Identify which cell holds the provided text, then report its (X, Y) central coordinate. 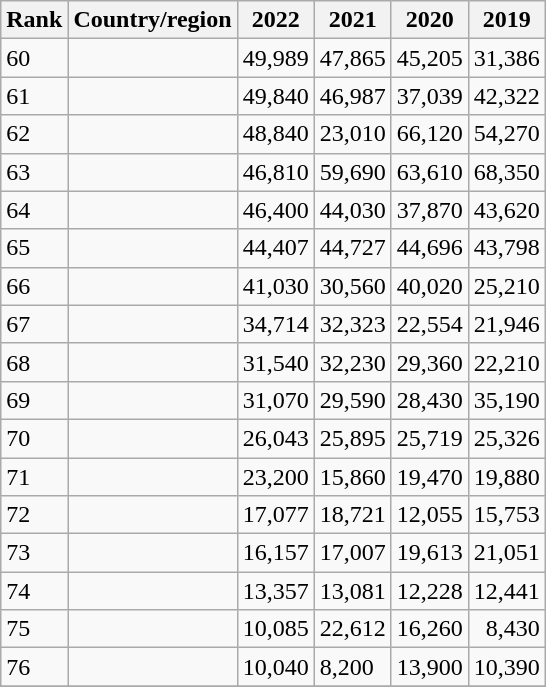
13,081 (352, 591)
Rank (34, 20)
22,554 (430, 324)
23,010 (352, 134)
17,077 (276, 515)
2021 (352, 20)
8,200 (352, 667)
46,400 (276, 210)
66 (34, 286)
67 (34, 324)
44,696 (430, 248)
41,030 (276, 286)
71 (34, 477)
34,714 (276, 324)
43,798 (506, 248)
43,620 (506, 210)
16,157 (276, 553)
15,753 (506, 515)
2022 (276, 20)
2019 (506, 20)
12,441 (506, 591)
75 (34, 629)
10,085 (276, 629)
13,900 (430, 667)
28,430 (430, 400)
49,989 (276, 58)
64 (34, 210)
15,860 (352, 477)
10,040 (276, 667)
72 (34, 515)
21,051 (506, 553)
29,590 (352, 400)
35,190 (506, 400)
8,430 (506, 629)
17,007 (352, 553)
12,228 (430, 591)
32,230 (352, 362)
61 (34, 96)
10,390 (506, 667)
Country/region (152, 20)
21,946 (506, 324)
40,020 (430, 286)
44,030 (352, 210)
13,357 (276, 591)
62 (34, 134)
19,613 (430, 553)
68,350 (506, 172)
19,470 (430, 477)
31,386 (506, 58)
66,120 (430, 134)
44,407 (276, 248)
60 (34, 58)
37,870 (430, 210)
32,323 (352, 324)
76 (34, 667)
23,200 (276, 477)
25,326 (506, 438)
63 (34, 172)
46,810 (276, 172)
25,210 (506, 286)
73 (34, 553)
18,721 (352, 515)
22,612 (352, 629)
12,055 (430, 515)
37,039 (430, 96)
69 (34, 400)
29,360 (430, 362)
68 (34, 362)
54,270 (506, 134)
59,690 (352, 172)
42,322 (506, 96)
31,540 (276, 362)
46,987 (352, 96)
47,865 (352, 58)
22,210 (506, 362)
65 (34, 248)
26,043 (276, 438)
25,895 (352, 438)
45,205 (430, 58)
44,727 (352, 248)
30,560 (352, 286)
70 (34, 438)
74 (34, 591)
19,880 (506, 477)
16,260 (430, 629)
31,070 (276, 400)
2020 (430, 20)
49,840 (276, 96)
63,610 (430, 172)
48,840 (276, 134)
25,719 (430, 438)
